Identify which cell holds the provided text, then report its (x, y) central coordinate. 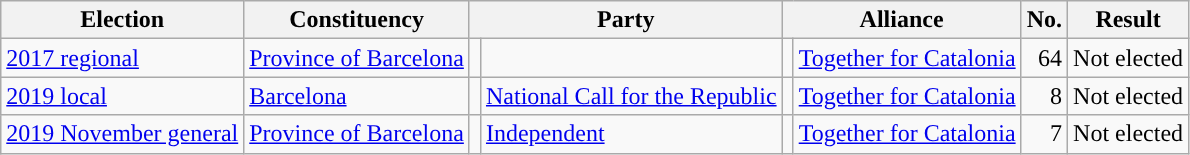
Alliance (902, 20)
64 (1044, 58)
Independent (631, 134)
Result (1128, 20)
Barcelona (357, 96)
National Call for the Republic (631, 96)
Constituency (357, 20)
7 (1044, 134)
2017 regional (122, 58)
2019 November general (122, 134)
No. (1044, 20)
8 (1044, 96)
Election (122, 20)
Party (626, 20)
2019 local (122, 96)
